From the cell containing the given text, extract its center point as [X, Y] coordinate. 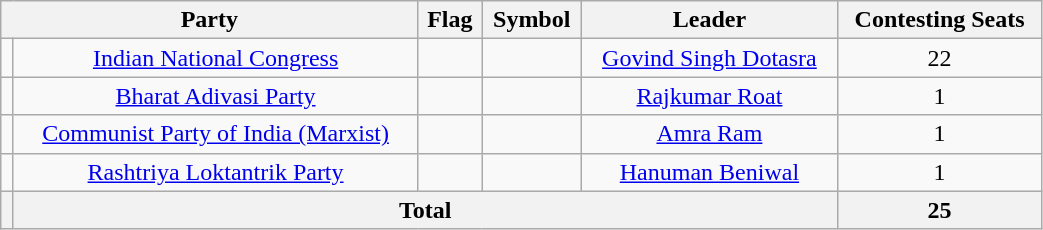
Leader [710, 20]
22 [940, 58]
Bharat Adivasi Party [216, 96]
Total [425, 210]
Symbol [532, 20]
Rajkumar Roat [710, 96]
Hanuman Beniwal [710, 172]
Amra Ram [710, 134]
Flag [450, 20]
Rashtriya Loktantrik Party [216, 172]
25 [940, 210]
Govind Singh Dotasra [710, 58]
Contesting Seats [940, 20]
Party [210, 20]
Communist Party of India (Marxist) [216, 134]
Indian National Congress [216, 58]
